Pinpoint the cell where the given text exists, returning its (x, y) midpoint coordinate. 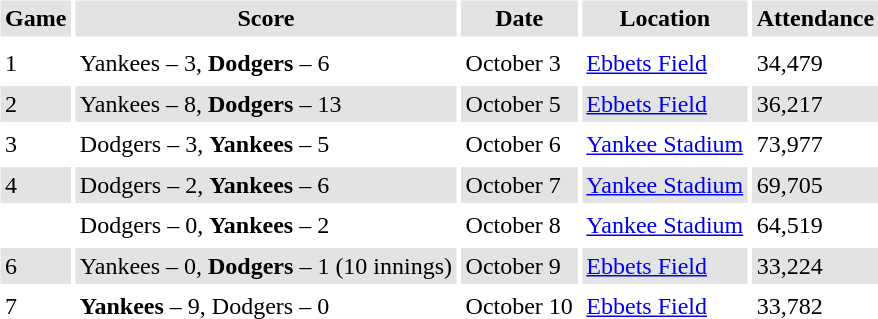
3 (35, 144)
1 (35, 64)
October 5 (519, 104)
Dodgers – 2, Yankees – 6 (266, 185)
2 (35, 104)
Game (35, 18)
Date (519, 18)
October 6 (519, 144)
33,224 (815, 266)
Yankees – 0, Dodgers – 1 (10 innings) (266, 266)
Score (266, 18)
Dodgers – 0, Yankees – 2 (266, 226)
Yankees – 8, Dodgers – 13 (266, 104)
Yankees – 3, Dodgers – 6 (266, 64)
64,519 (815, 226)
October 3 (519, 64)
4 (35, 185)
6 (35, 266)
October 7 (519, 185)
Dodgers – 3, Yankees – 5 (266, 144)
73,977 (815, 144)
October 8 (519, 226)
34,479 (815, 64)
69,705 (815, 185)
Location (665, 18)
Attendance (815, 18)
36,217 (815, 104)
October 9 (519, 266)
